Provide the (x, y) coordinate of the cell's center where the given text is located.  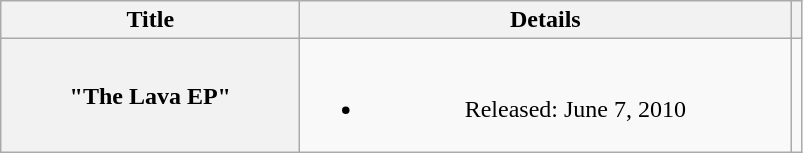
Details (546, 20)
"The Lava EP" (150, 96)
Title (150, 20)
Released: June 7, 2010 (546, 96)
